Return the (X, Y) coordinate for the center point of the cell that contains the specified text.  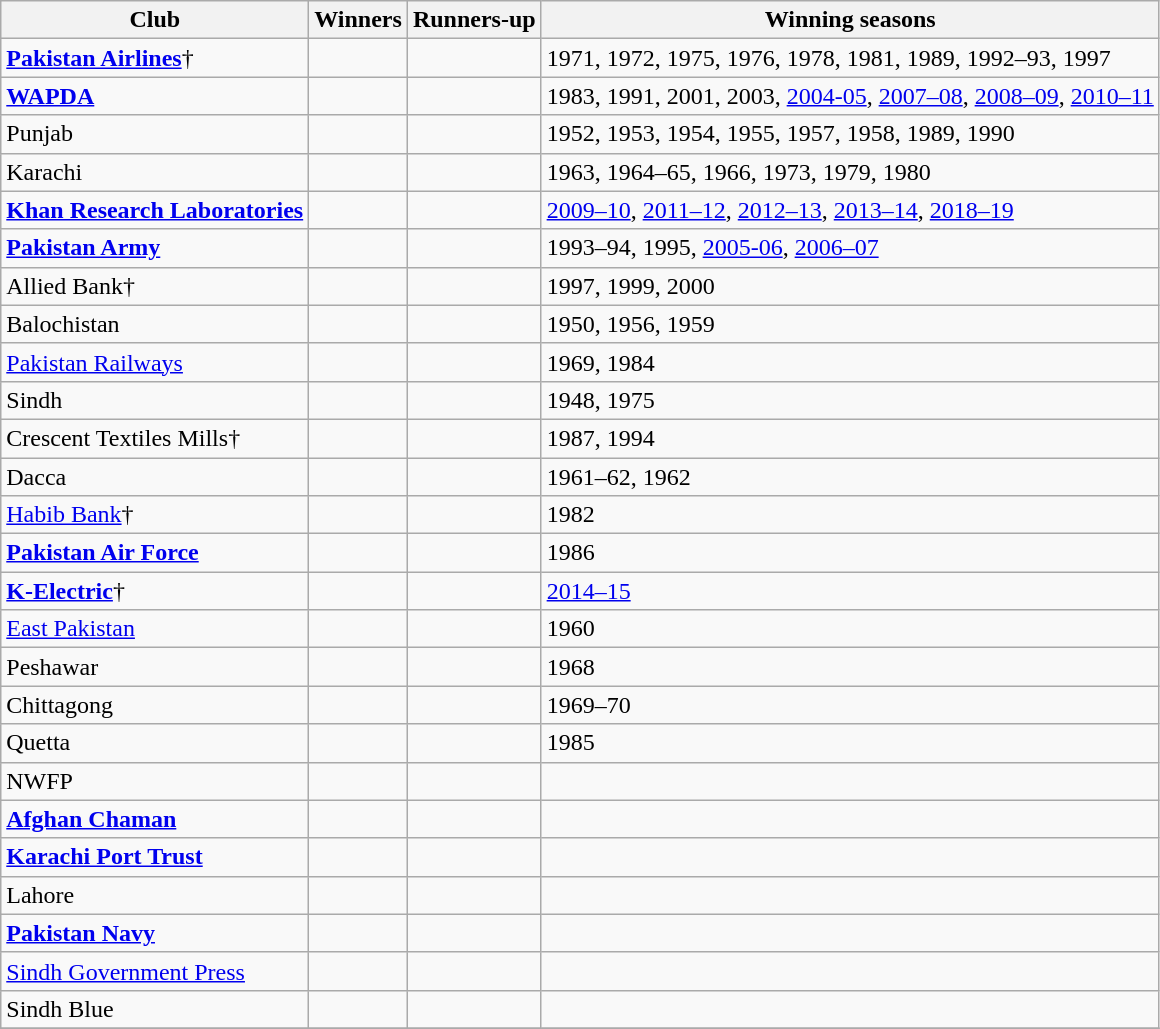
Dacca (155, 477)
2014–15 (850, 591)
Pakistan Railways (155, 362)
1997, 1999, 2000 (850, 286)
Khan Research Laboratories (155, 210)
Karachi Port Trust (155, 857)
1993–94, 1995, 2005-06, 2006–07 (850, 248)
Chittagong (155, 705)
Club (155, 20)
1983, 1991, 2001, 2003, 2004-05, 2007–08, 2008–09, 2010–11 (850, 96)
1987, 1994 (850, 438)
Sindh Blue (155, 1009)
1961–62, 1962 (850, 477)
Pakistan Navy (155, 933)
Peshawar (155, 667)
Runners-up (474, 20)
1968 (850, 667)
1948, 1975 (850, 400)
1986 (850, 553)
Punjab (155, 134)
Karachi (155, 172)
Pakistan Air Force (155, 553)
Winners (358, 20)
Balochistan (155, 324)
Sindh (155, 400)
East Pakistan (155, 629)
Allied Bank† (155, 286)
1971, 1972, 1975, 1976, 1978, 1981, 1989, 1992–93, 1997 (850, 58)
Habib Bank† (155, 515)
2009–10, 2011–12, 2012–13, 2013–14, 2018–19 (850, 210)
1985 (850, 743)
Lahore (155, 895)
Quetta (155, 743)
1963, 1964–65, 1966, 1973, 1979, 1980 (850, 172)
Pakistan Airlines† (155, 58)
Sindh Government Press (155, 971)
WAPDA (155, 96)
Afghan Chaman (155, 819)
NWFP (155, 781)
1969–70 (850, 705)
Winning seasons (850, 20)
1952, 1953, 1954, 1955, 1957, 1958, 1989, 1990 (850, 134)
1950, 1956, 1959 (850, 324)
1982 (850, 515)
K-Electric† (155, 591)
Crescent Textiles Mills† (155, 438)
1969, 1984 (850, 362)
Pakistan Army (155, 248)
1960 (850, 629)
